Pinpoint the cell where the given text exists, returning its [X, Y] midpoint coordinate. 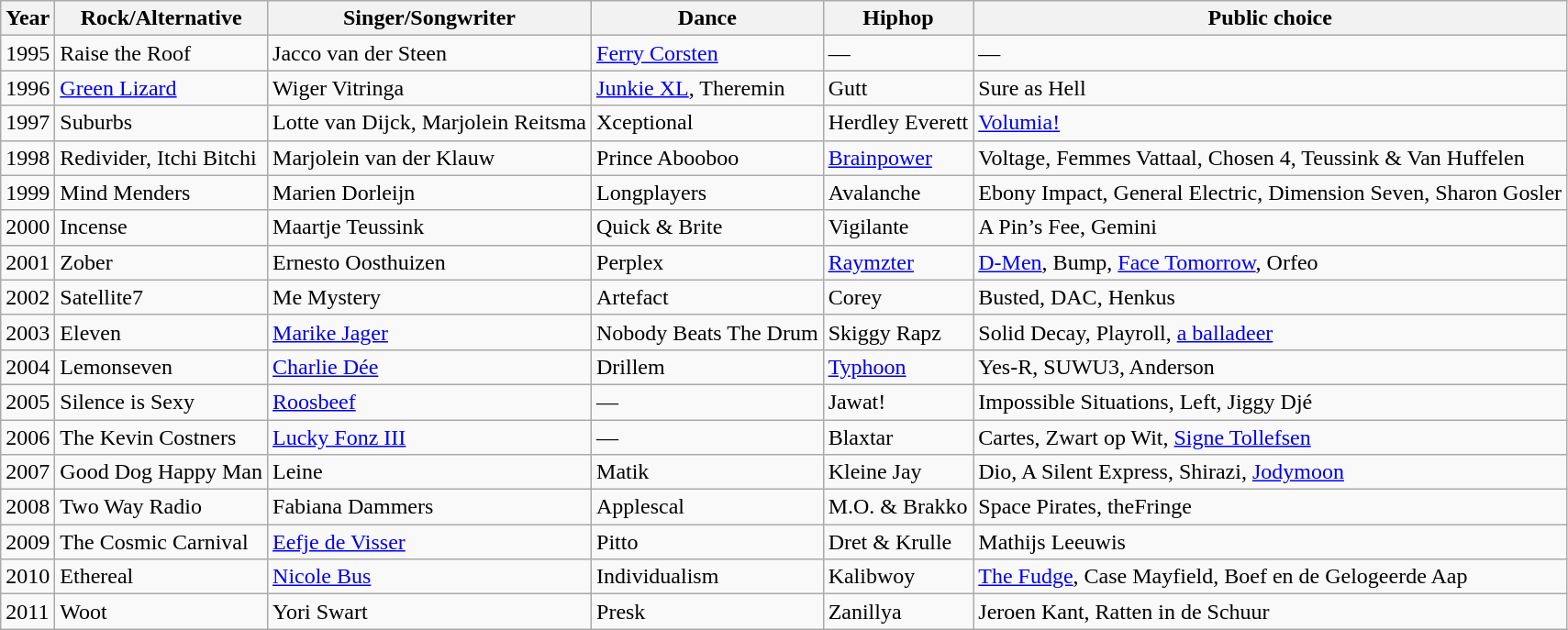
Busted, DAC, Henkus [1270, 297]
Dance [708, 18]
Zober [161, 262]
Yes-R, SUWU3, Anderson [1270, 367]
Dio, A Silent Express, Shirazi, Jodymoon [1270, 472]
Zanillya [898, 612]
Raymzter [898, 262]
Dret & Krulle [898, 542]
2000 [28, 227]
Incense [161, 227]
Kalibwoy [898, 577]
Wiger Vitringa [429, 88]
M.O. & Brakko [898, 507]
Public choice [1270, 18]
Corey [898, 297]
2008 [28, 507]
1996 [28, 88]
Blaxtar [898, 437]
1998 [28, 158]
Lemonseven [161, 367]
Sure as Hell [1270, 88]
The Fudge, Case Mayfield, Boef en de Gelogeerde Aap [1270, 577]
Marien Dorleijn [429, 193]
Hiphop [898, 18]
Quick & Brite [708, 227]
Leine [429, 472]
Two Way Radio [161, 507]
Avalanche [898, 193]
Herdley Everett [898, 123]
Impossible Situations, Left, Jiggy Djé [1270, 402]
Suburbs [161, 123]
2010 [28, 577]
1999 [28, 193]
Junkie XL, Theremin [708, 88]
Perplex [708, 262]
Drillem [708, 367]
Volumia! [1270, 123]
Ferry Corsten [708, 53]
1997 [28, 123]
Cartes, Zwart op Wit, Signe Tollefsen [1270, 437]
A Pin’s Fee, Gemini [1270, 227]
Jeroen Kant, Ratten in de Schuur [1270, 612]
Matik [708, 472]
D-Men, Bump, Face Tomorrow, Orfeo [1270, 262]
Lotte van Dijck, Marjolein Reitsma [429, 123]
Space Pirates, theFringe [1270, 507]
Maartje Teussink [429, 227]
Rock/Alternative [161, 18]
Artefact [708, 297]
Me Mystery [429, 297]
2006 [28, 437]
Pitto [708, 542]
2002 [28, 297]
Skiggy Rapz [898, 332]
Solid Decay, Playroll, a balladeer [1270, 332]
Mathijs Leeuwis [1270, 542]
Voltage, Femmes Vattaal, Chosen 4, Teussink & Van Huffelen [1270, 158]
Ebony Impact, General Electric, Dimension Seven, Sharon Gosler [1270, 193]
Lucky Fonz III [429, 437]
Applescal [708, 507]
Marike Jager [429, 332]
Kleine Jay [898, 472]
Nicole Bus [429, 577]
Green Lizard [161, 88]
Xceptional [708, 123]
Ernesto Oosthuizen [429, 262]
Year [28, 18]
Silence is Sexy [161, 402]
Typhoon [898, 367]
Raise the Roof [161, 53]
The Cosmic Carnival [161, 542]
Presk [708, 612]
The Kevin Costners [161, 437]
Roosbeef [429, 402]
Ethereal [161, 577]
2011 [28, 612]
2005 [28, 402]
Charlie Dée [429, 367]
Prince Abooboo [708, 158]
Eefje de Visser [429, 542]
Nobody Beats The Drum [708, 332]
Jawat! [898, 402]
2009 [28, 542]
1995 [28, 53]
Fabiana Dammers [429, 507]
2003 [28, 332]
2007 [28, 472]
Good Dog Happy Man [161, 472]
Marjolein van der Klauw [429, 158]
Individualism [708, 577]
Jacco van der Steen [429, 53]
Satellite7 [161, 297]
Eleven [161, 332]
Longplayers [708, 193]
Mind Menders [161, 193]
Yori Swart [429, 612]
Woot [161, 612]
Gutt [898, 88]
Redivider, Itchi Bitchi [161, 158]
Brainpower [898, 158]
2004 [28, 367]
Singer/Songwriter [429, 18]
Vigilante [898, 227]
2001 [28, 262]
